Provide the [x, y] coordinate of the cell's center where the given text is located.  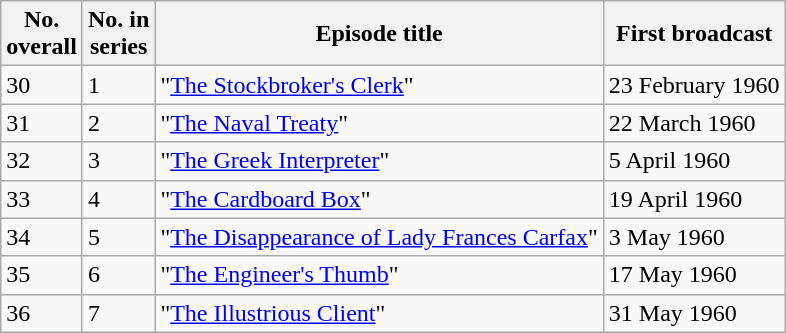
23 February 1960 [694, 85]
3 May 1960 [694, 237]
"The Illustrious Client" [379, 313]
"The Naval Treaty" [379, 123]
"The Cardboard Box" [379, 199]
7 [118, 313]
No. inseries [118, 34]
35 [42, 275]
5 [118, 237]
3 [118, 161]
31 May 1960 [694, 313]
30 [42, 85]
"The Stockbroker's Clerk" [379, 85]
"The Greek Interpreter" [379, 161]
First broadcast [694, 34]
5 April 1960 [694, 161]
22 March 1960 [694, 123]
2 [118, 123]
6 [118, 275]
34 [42, 237]
33 [42, 199]
19 April 1960 [694, 199]
"The Disappearance of Lady Frances Carfax" [379, 237]
17 May 1960 [694, 275]
Episode title [379, 34]
"The Engineer's Thumb" [379, 275]
32 [42, 161]
31 [42, 123]
No.overall [42, 34]
36 [42, 313]
4 [118, 199]
1 [118, 85]
